Capture the cell that displays the provided text and extract its (x, y) central coordinate. 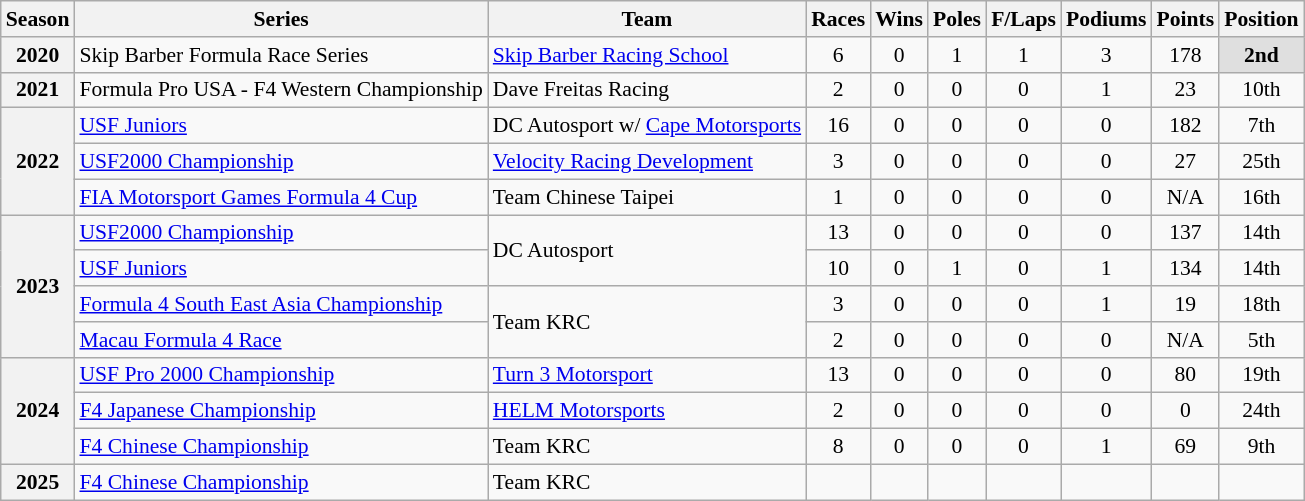
80 (1185, 375)
24th (1261, 411)
DC Autosport w/ Cape Motorsports (647, 126)
10th (1261, 90)
16th (1261, 197)
Skip Barber Racing School (647, 55)
Velocity Racing Development (647, 162)
Position (1261, 19)
7th (1261, 126)
16 (838, 126)
19 (1185, 304)
178 (1185, 55)
19th (1261, 375)
Skip Barber Formula Race Series (280, 55)
Series (280, 19)
F/Laps (1024, 19)
2nd (1261, 55)
HELM Motorsports (647, 411)
Team Chinese Taipei (647, 197)
134 (1185, 269)
Season (38, 19)
2020 (38, 55)
Points (1185, 19)
Turn 3 Motorsport (647, 375)
9th (1261, 447)
6 (838, 55)
Team (647, 19)
8 (838, 447)
5th (1261, 340)
25th (1261, 162)
182 (1185, 126)
10 (838, 269)
Races (838, 19)
Formula Pro USA - F4 Western Championship (280, 90)
F4 Japanese Championship (280, 411)
Podiums (1106, 19)
Dave Freitas Racing (647, 90)
2023 (38, 286)
2021 (38, 90)
Formula 4 South East Asia Championship (280, 304)
Wins (899, 19)
27 (1185, 162)
2025 (38, 482)
18th (1261, 304)
23 (1185, 90)
2024 (38, 410)
137 (1185, 233)
2022 (38, 162)
USF Pro 2000 Championship (280, 375)
FIA Motorsport Games Formula 4 Cup (280, 197)
Macau Formula 4 Race (280, 340)
DC Autosport (647, 250)
Poles (957, 19)
69 (1185, 447)
